Pinpoint the cell where the given text exists, returning its (X, Y) midpoint coordinate. 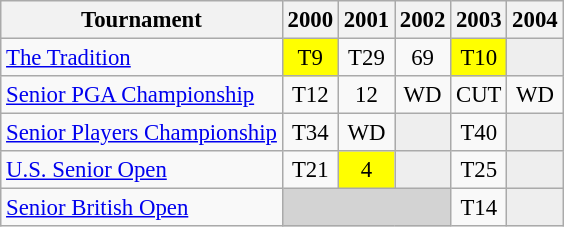
T21 (310, 170)
CUT (479, 95)
4 (366, 170)
2004 (535, 20)
2001 (366, 20)
T14 (479, 208)
2000 (310, 20)
T12 (310, 95)
T10 (479, 58)
Senior British Open (142, 208)
T25 (479, 170)
Senior Players Championship (142, 133)
12 (366, 95)
The Tradition (142, 58)
69 (422, 58)
T34 (310, 133)
2003 (479, 20)
2002 (422, 20)
T40 (479, 133)
T9 (310, 58)
Senior PGA Championship (142, 95)
Tournament (142, 20)
U.S. Senior Open (142, 170)
T29 (366, 58)
